Detect which cell encompasses the target text, then output its [X, Y] center coordinate. 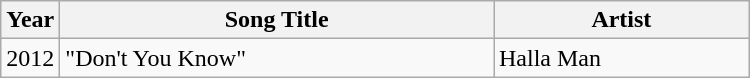
Artist [622, 20]
Halla Man [622, 58]
2012 [30, 58]
Year [30, 20]
"Don't You Know" [277, 58]
Song Title [277, 20]
